Pinpoint the cell where the given text exists, returning its (x, y) midpoint coordinate. 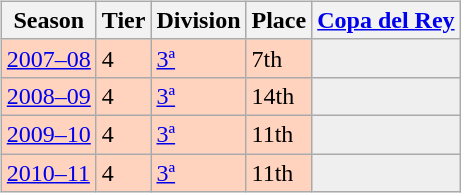
7th (279, 58)
Tier (124, 20)
2009–10 (48, 134)
14th (279, 96)
Place (279, 20)
2008–09 (48, 96)
Copa del Rey (386, 20)
2010–11 (48, 173)
Division (198, 20)
2007–08 (48, 58)
Season (48, 20)
